Locate the cell with the specified text and output its [X, Y] center coordinate. 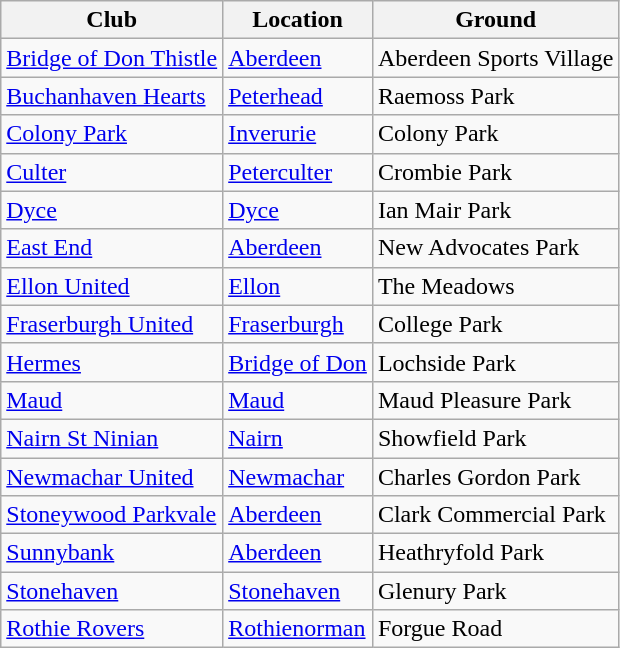
Fraserburgh [298, 324]
Charles Gordon Park [495, 477]
Aberdeen Sports Village [495, 58]
Ellon [298, 286]
New Advocates Park [495, 248]
The Meadows [495, 286]
Bridge of Don Thistle [112, 58]
Forgue Road [495, 629]
Peterhead [298, 96]
Newmachar United [112, 477]
Rothienorman [298, 629]
Newmachar [298, 477]
Lochside Park [495, 362]
Bridge of Don [298, 362]
Location [298, 20]
Ground [495, 20]
Stoneywood Parkvale [112, 515]
Ian Mair Park [495, 210]
Nairn St Ninian [112, 438]
Peterculter [298, 172]
Culter [112, 172]
Club [112, 20]
Sunnybank [112, 553]
Heathryfold Park [495, 553]
Nairn [298, 438]
Crombie Park [495, 172]
Clark Commercial Park [495, 515]
Glenury Park [495, 591]
Fraserburgh United [112, 324]
Rothie Rovers [112, 629]
Inverurie [298, 134]
East End [112, 248]
Maud Pleasure Park [495, 400]
Ellon United [112, 286]
Hermes [112, 362]
Buchanhaven Hearts [112, 96]
Raemoss Park [495, 96]
Showfield Park [495, 438]
College Park [495, 324]
